Capture the cell that displays the provided text and extract its (x, y) central coordinate. 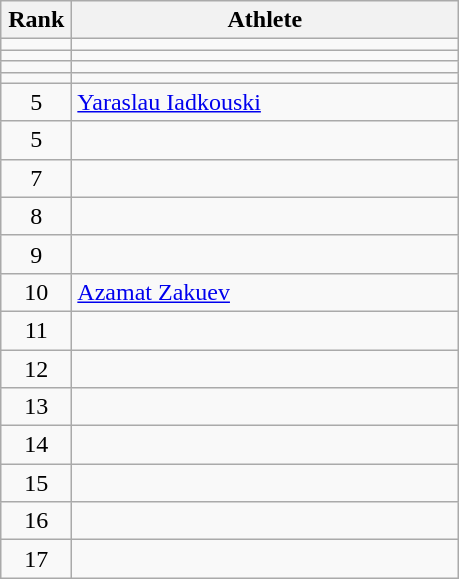
Athlete (265, 20)
8 (36, 216)
17 (36, 559)
13 (36, 407)
Yaraslau Iadkouski (265, 102)
16 (36, 521)
11 (36, 330)
15 (36, 483)
Rank (36, 20)
14 (36, 445)
Azamat Zakuev (265, 292)
7 (36, 178)
12 (36, 369)
9 (36, 254)
10 (36, 292)
